Identify which cell holds the provided text, then report its [x, y] central coordinate. 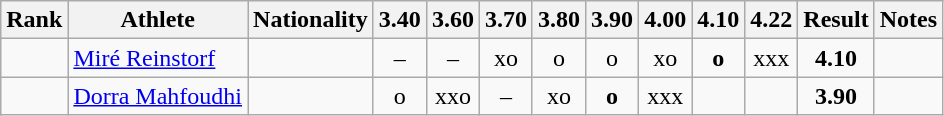
3.60 [452, 20]
Athlete [158, 20]
3.80 [558, 20]
4.22 [772, 20]
Miré Reinstorf [158, 58]
Notes [908, 20]
Nationality [311, 20]
Dorra Mahfoudhi [158, 96]
Result [836, 20]
3.70 [506, 20]
xxo [452, 96]
Rank [34, 20]
4.00 [666, 20]
3.40 [400, 20]
